Find where the given text appears and provide that cell's center as (x, y) coordinate. 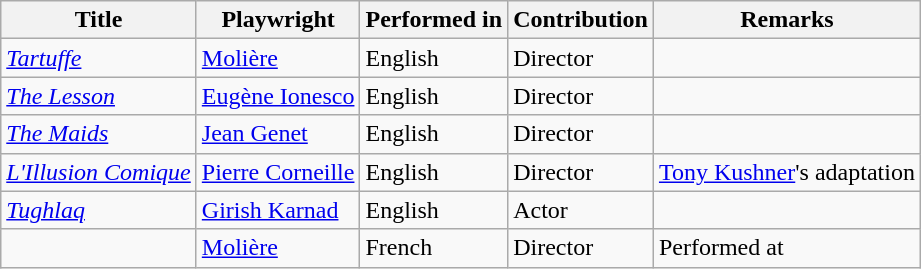
Title (99, 20)
French (434, 248)
Remarks (786, 20)
Tartuffe (99, 58)
The Maids (99, 134)
Actor (581, 210)
Performed at (786, 248)
Eugène Ionesco (278, 96)
Girish Karnad (278, 210)
Tughlaq (99, 210)
Tony Kushner's adaptation (786, 172)
L'Illusion Comique (99, 172)
Jean Genet (278, 134)
Pierre Corneille (278, 172)
Contribution (581, 20)
Performed in (434, 20)
Playwright (278, 20)
The Lesson (99, 96)
